Detect which cell encompasses the target text, then output its (x, y) center coordinate. 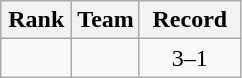
Record (190, 20)
3–1 (190, 58)
Team (106, 20)
Rank (36, 20)
